For the text-containing cell, return its midpoint in (X, Y) coordinate format. 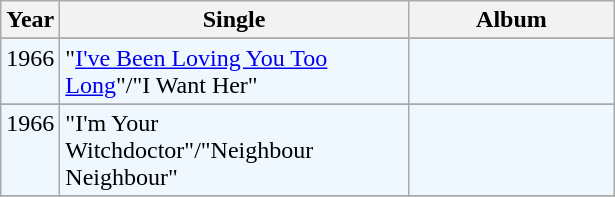
Single (234, 20)
"I'm Your Witchdoctor"/"Neighbour Neighbour" (234, 150)
Year (30, 20)
"I've Been Loving You Too Long"/"I Want Her" (234, 72)
Album (511, 20)
